From the cell containing the given text, extract its center point as [X, Y] coordinate. 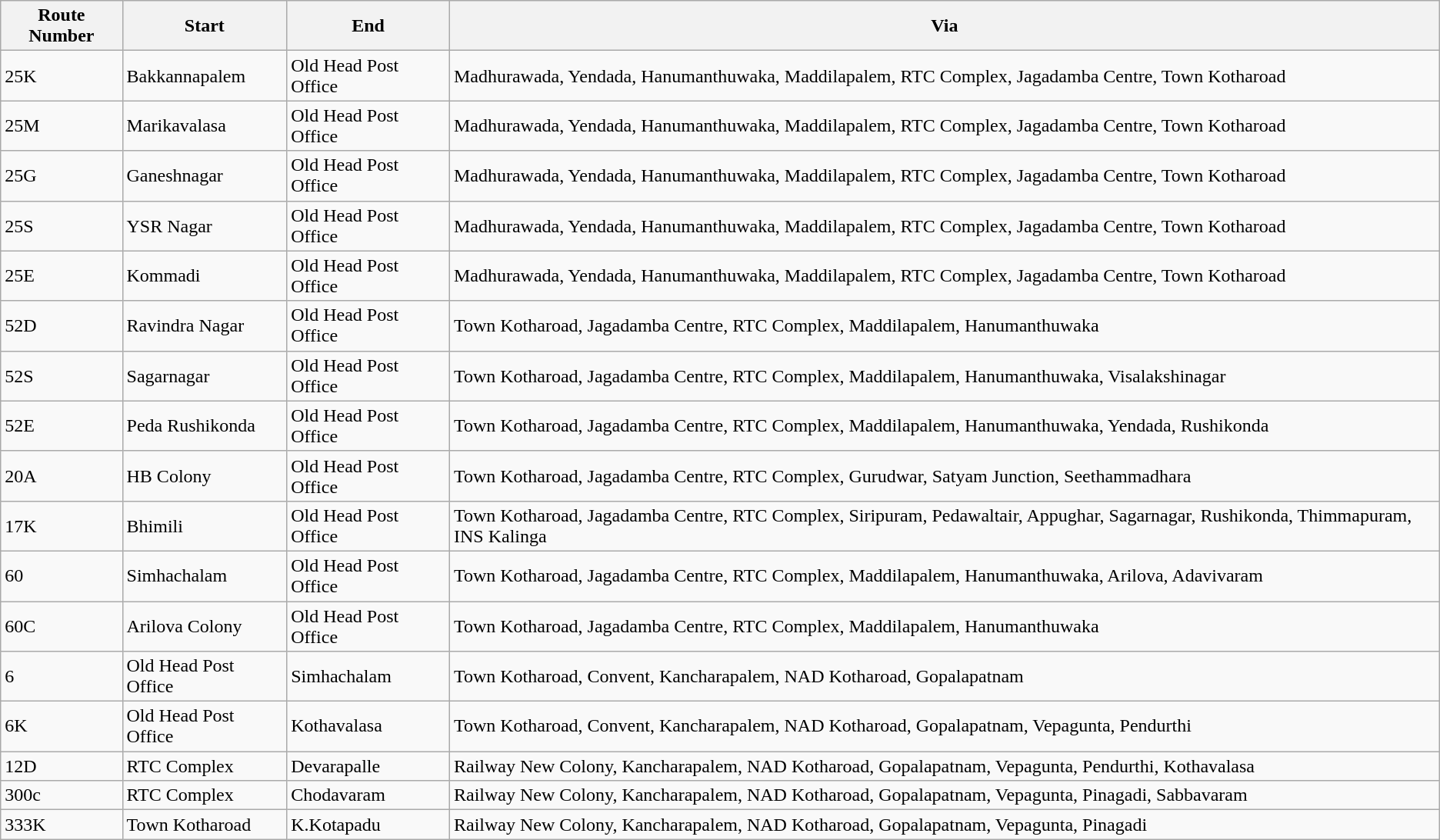
Marikavalasa [205, 126]
52S [62, 375]
Town Kotharoad, Convent, Kancharapalem, NAD Kotharoad, Gopalapatnam, Vepagunta, Pendurthi [945, 726]
25G [62, 175]
25M [62, 126]
60C [62, 626]
Railway New Colony, Kancharapalem, NAD Kotharoad, Gopalapatnam, Vepagunta, Pendurthi, Kothavalasa [945, 766]
Town Kotharoad, Jagadamba Centre, RTC Complex, Maddilapalem, Hanumanthuwaka, Yendada, Rushikonda [945, 426]
Devarapalle [368, 766]
Kommadi [205, 275]
300c [62, 795]
60 [62, 575]
End [368, 26]
Town Kotharoad, Jagadamba Centre, RTC Complex, Maddilapalem, Hanumanthuwaka, Visalakshinagar [945, 375]
17K [62, 526]
Start [205, 26]
YSR Nagar [205, 226]
Via [945, 26]
25K [62, 75]
Town Kotharoad, Jagadamba Centre, RTC Complex, Gurudwar, Satyam Junction, Seethammadhara [945, 475]
HB Colony [205, 475]
52D [62, 326]
Town Kotharoad, Jagadamba Centre, RTC Complex, Siripuram, Pedawaltair, Appughar, Sagarnagar, Rushikonda, Thimmapuram, INS Kalinga [945, 526]
25E [62, 275]
12D [62, 766]
6K [62, 726]
Ravindra Nagar [205, 326]
Sagarnagar [205, 375]
Kothavalasa [368, 726]
Railway New Colony, Kancharapalem, NAD Kotharoad, Gopalapatnam, Vepagunta, Pinagadi, Sabbavaram [945, 795]
Peda Rushikonda [205, 426]
Chodavaram [368, 795]
20A [62, 475]
Railway New Colony, Kancharapalem, NAD Kotharoad, Gopalapatnam, Vepagunta, Pinagadi [945, 825]
25S [62, 226]
333K [62, 825]
6 [62, 677]
Route Number [62, 26]
Bhimili [205, 526]
Town Kotharoad, Convent, Kancharapalem, NAD Kotharoad, Gopalapatnam [945, 677]
Bakkannapalem [205, 75]
Ganeshnagar [205, 175]
K.Kotapadu [368, 825]
Town Kotharoad, Jagadamba Centre, RTC Complex, Maddilapalem, Hanumanthuwaka, Arilova, Adavivaram [945, 575]
Town Kotharoad [205, 825]
52E [62, 426]
Arilova Colony [205, 626]
